Scan for the cell matching the given text and deliver its [x, y] coordinate at center. 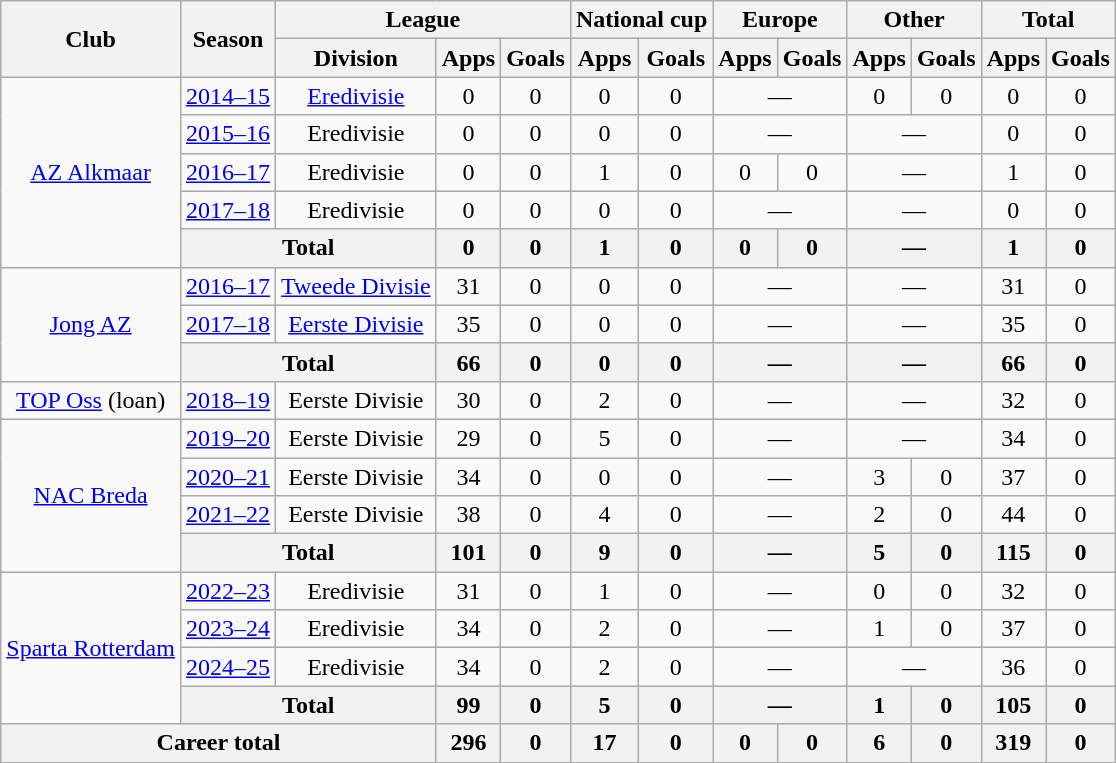
Europe [780, 20]
319 [1013, 743]
National cup [641, 20]
Division [356, 58]
Club [91, 39]
2014–15 [228, 96]
2022–23 [228, 591]
Season [228, 39]
AZ Alkmaar [91, 172]
Jong AZ [91, 324]
3 [879, 477]
2019–20 [228, 438]
101 [468, 553]
296 [468, 743]
2023–24 [228, 629]
38 [468, 515]
9 [604, 553]
99 [468, 705]
17 [604, 743]
Career total [218, 743]
115 [1013, 553]
2018–19 [228, 400]
TOP Oss (loan) [91, 400]
2024–25 [228, 667]
4 [604, 515]
2021–22 [228, 515]
Sparta Rotterdam [91, 648]
2015–16 [228, 134]
44 [1013, 515]
Other [914, 20]
29 [468, 438]
30 [468, 400]
NAC Breda [91, 495]
2020–21 [228, 477]
105 [1013, 705]
6 [879, 743]
League [424, 20]
36 [1013, 667]
Tweede Divisie [356, 286]
